Pinpoint the cell where the given text exists, returning its [X, Y] midpoint coordinate. 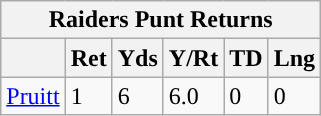
6.0 [193, 96]
Ret [88, 58]
TD [246, 58]
6 [138, 96]
Raiders Punt Returns [161, 20]
Pruitt [33, 96]
Y/Rt [193, 58]
1 [88, 96]
Yds [138, 58]
Lng [294, 58]
